Identify which cell holds the provided text, then report its (X, Y) central coordinate. 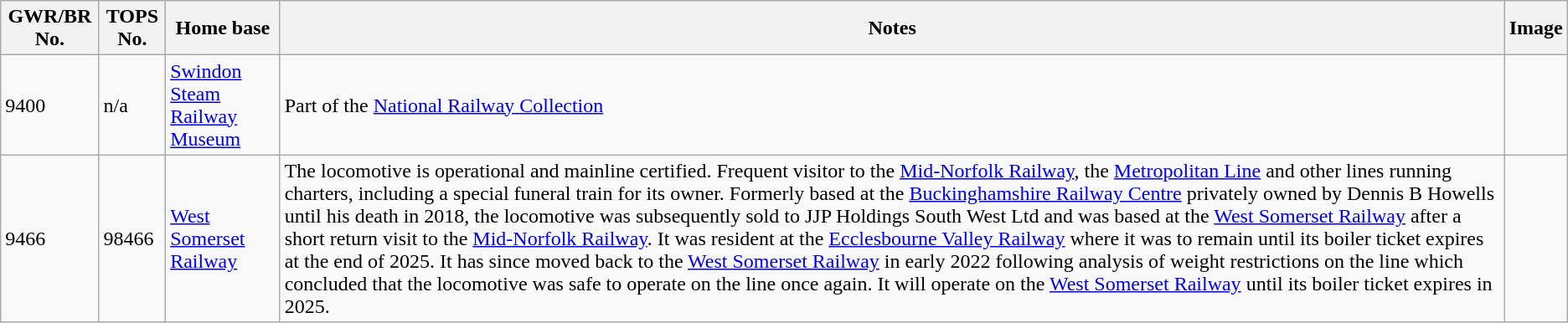
Home base (223, 28)
98466 (132, 238)
Notes (892, 28)
9466 (50, 238)
Image (1536, 28)
West Somerset Railway (223, 238)
Part of the National Railway Collection (892, 105)
GWR/BR No. (50, 28)
n/a (132, 105)
TOPS No. (132, 28)
Swindon Steam Railway Museum (223, 105)
9400 (50, 105)
